Provide the (x, y) coordinate of the cell's center where the given text is located.  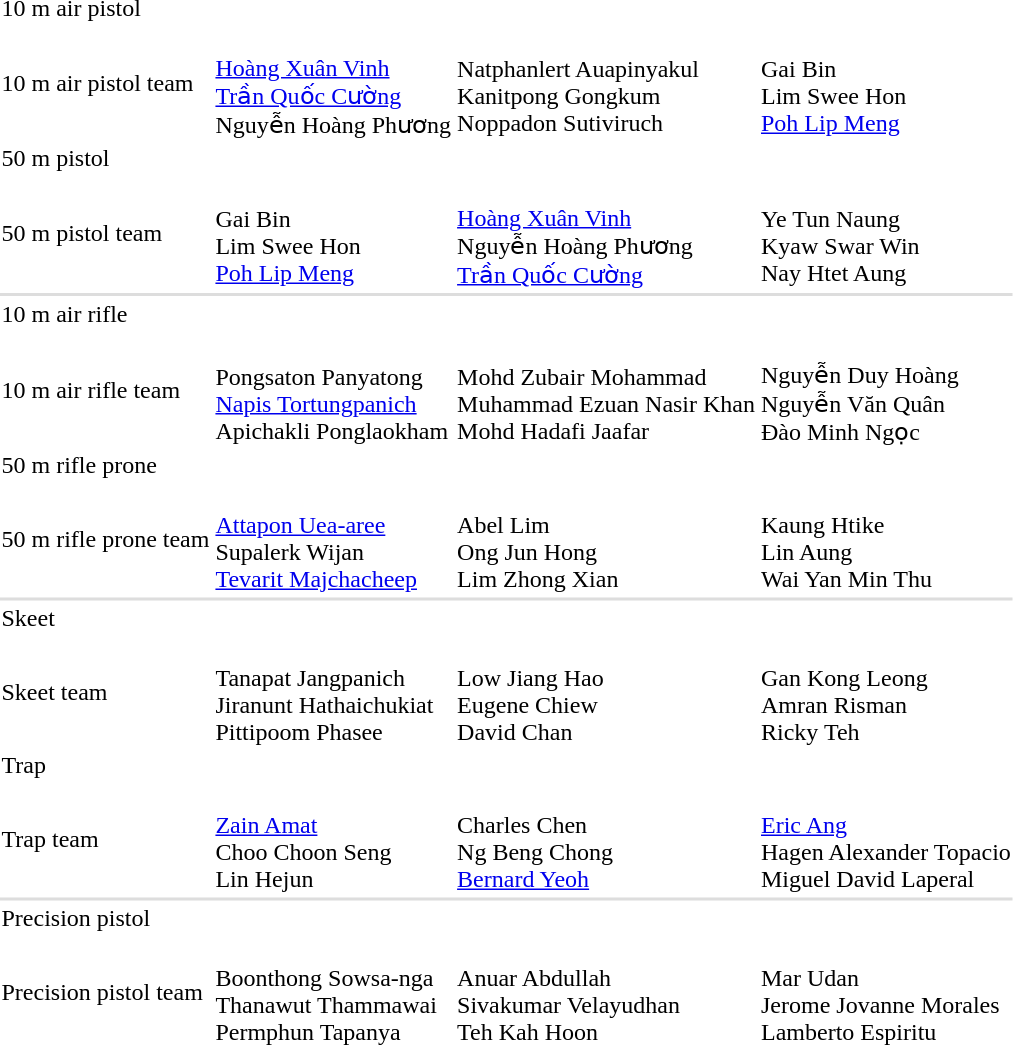
10 m air rifle team (106, 390)
10 m air pistol team (106, 83)
Nguyễn Duy HoàngNguyễn Văn QuânĐào Minh Ngọc (886, 390)
Mohd Zubair MohammadMuhammad Ezuan Nasir KhanMohd Hadafi Jaafar (606, 390)
Skeet (106, 619)
Hoàng Xuân VinhNguyễn Hoàng PhươngTrần Quốc Cường (606, 233)
Low Jiang HaoEugene ChiewDavid Chan (606, 692)
Precision pistol (106, 919)
Skeet team (106, 692)
Trap team (106, 840)
10 m air rifle (106, 314)
Trap (106, 765)
Ye Tun NaungKyaw Swar WinNay Htet Aung (886, 233)
Gan Kong LeongAmran RismanRicky Teh (886, 692)
Charles ChenNg Beng ChongBernard Yeoh (606, 840)
Pongsaton PanyatongNapis TortungpanichApichakli Ponglaokham (334, 390)
50 m rifle prone (106, 465)
Hoàng Xuân VinhTrần Quốc CườngNguyễn Hoàng Phương (334, 83)
50 m pistol team (106, 233)
50 m pistol (106, 158)
Abel LimOng Jun HongLim Zhong Xian (606, 540)
Zain AmatChoo Choon SengLin Hejun (334, 840)
Eric AngHagen Alexander TopacioMiguel David Laperal (886, 840)
50 m rifle prone team (106, 540)
Natphanlert AuapinyakulKanitpong GongkumNoppadon Sutiviruch (606, 83)
Kaung HtikeLin AungWai Yan Min Thu (886, 540)
Attapon Uea-areeSupalerk WijanTevarit Majchacheep (334, 540)
Tanapat JangpanichJiranunt HathaichukiatPittipoom Phasee (334, 692)
